Provide the (X, Y) coordinate of the cell's center where the given text is located.  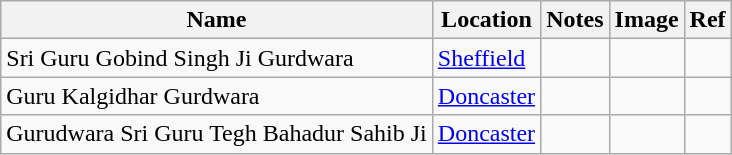
Image (646, 20)
Sheffield (486, 58)
Location (486, 20)
Ref (708, 20)
Name (217, 20)
Guru Kalgidhar Gurdwara (217, 96)
Notes (575, 20)
Gurudwara Sri Guru Tegh Bahadur Sahib Ji (217, 134)
Sri Guru Gobind Singh Ji Gurdwara (217, 58)
